Extract the [x, y] coordinate from the center of the cell holding the provided text.  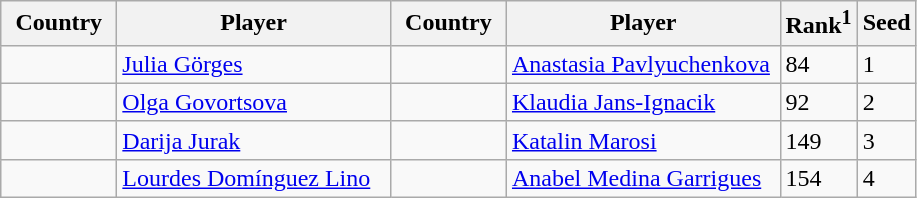
Seed [886, 24]
3 [886, 140]
Darija Jurak [254, 140]
Julia Görges [254, 64]
Lourdes Domínguez Lino [254, 178]
Anabel Medina Garrigues [643, 178]
92 [818, 102]
1 [886, 64]
154 [818, 178]
84 [818, 64]
Klaudia Jans-Ignacik [643, 102]
Rank1 [818, 24]
2 [886, 102]
4 [886, 178]
149 [818, 140]
Anastasia Pavlyuchenkova [643, 64]
Katalin Marosi [643, 140]
Olga Govortsova [254, 102]
